From the cell containing the given text, extract its center point as [X, Y] coordinate. 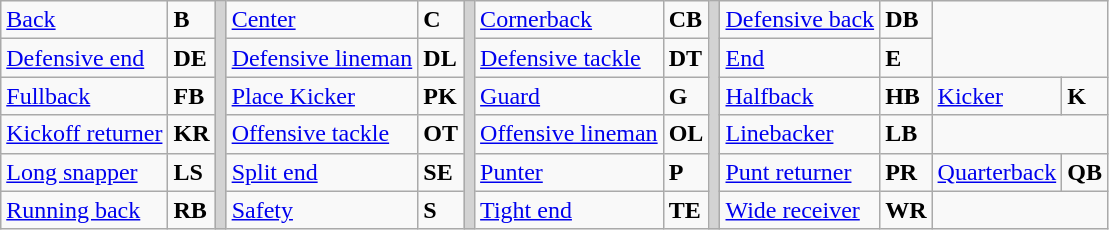
OL [686, 134]
Offensive lineman [570, 134]
Guard [570, 96]
RB [192, 210]
KR [192, 134]
DL [441, 58]
PK [441, 96]
TE [686, 210]
Defensive lineman [322, 58]
PR [906, 172]
S [441, 210]
FB [192, 96]
Cornerback [570, 20]
Halfback [800, 96]
Defensive end [84, 58]
Defensive tackle [570, 58]
SE [441, 172]
Quarterback [997, 172]
Wide receiver [800, 210]
Defensive back [800, 20]
End [800, 58]
Kickoff returner [84, 134]
Running back [84, 210]
Punter [570, 172]
G [686, 96]
Place Kicker [322, 96]
WR [906, 210]
Offensive tackle [322, 134]
Long snapper [84, 172]
DB [906, 20]
Split end [322, 172]
HB [906, 96]
C [441, 20]
LB [906, 134]
B [192, 20]
P [686, 172]
Kicker [997, 96]
Safety [322, 210]
DE [192, 58]
OT [441, 134]
Center [322, 20]
DT [686, 58]
QB [1085, 172]
Back [84, 20]
E [906, 58]
Linebacker [800, 134]
Punt returner [800, 172]
Fullback [84, 96]
CB [686, 20]
Tight end [570, 210]
K [1085, 96]
LS [192, 172]
